Extract the (X, Y) coordinate from the center of the cell holding the provided text.  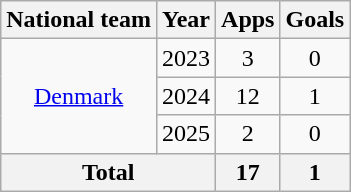
Goals (315, 20)
2023 (186, 58)
2025 (186, 134)
2024 (186, 96)
12 (248, 96)
17 (248, 172)
Year (186, 20)
National team (79, 20)
Total (108, 172)
Denmark (79, 96)
Apps (248, 20)
2 (248, 134)
3 (248, 58)
